Return the (x, y) coordinate for the center point of the cell that contains the specified text.  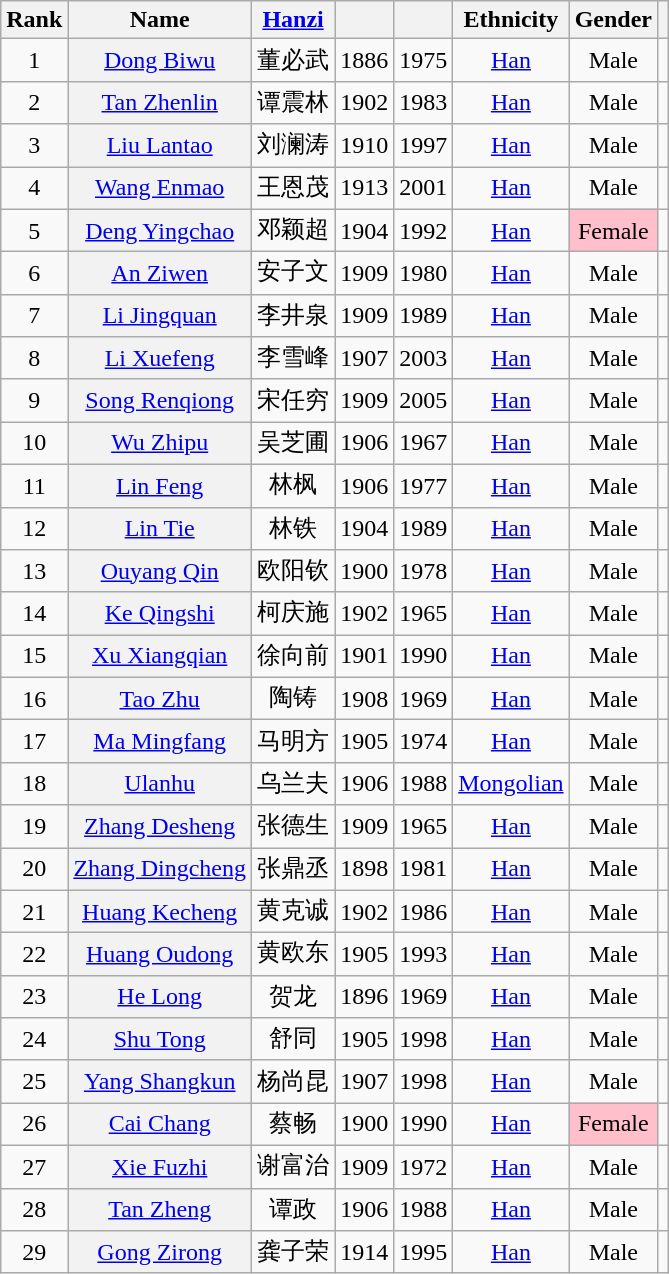
徐向前 (294, 656)
1913 (364, 188)
1992 (424, 230)
1908 (364, 698)
27 (34, 1166)
26 (34, 1124)
刘澜涛 (294, 146)
Huang Kecheng (160, 912)
13 (34, 572)
1986 (424, 912)
Tao Zhu (160, 698)
16 (34, 698)
林枫 (294, 486)
Ethnicity (511, 20)
张德生 (294, 826)
1993 (424, 954)
1967 (424, 444)
Tan Zheng (160, 1210)
Gong Zirong (160, 1252)
1975 (424, 60)
Liu Lantao (160, 146)
Gender (613, 20)
25 (34, 1082)
欧阳钦 (294, 572)
10 (34, 444)
1978 (424, 572)
黄克诚 (294, 912)
1995 (424, 1252)
1910 (364, 146)
Lin Feng (160, 486)
贺龙 (294, 996)
龚子荣 (294, 1252)
1981 (424, 870)
Xie Fuzhi (160, 1166)
马明方 (294, 742)
Name (160, 20)
1914 (364, 1252)
Li Jingquan (160, 316)
Shu Tong (160, 1040)
Xu Xiangqian (160, 656)
7 (34, 316)
李雪峰 (294, 358)
Cai Chang (160, 1124)
1886 (364, 60)
1977 (424, 486)
舒同 (294, 1040)
张鼎丞 (294, 870)
林铁 (294, 528)
Zhang Dingcheng (160, 870)
28 (34, 1210)
2003 (424, 358)
11 (34, 486)
Huang Oudong (160, 954)
1974 (424, 742)
4 (34, 188)
Deng Yingchao (160, 230)
19 (34, 826)
安子文 (294, 274)
Zhang Desheng (160, 826)
3 (34, 146)
Li Xuefeng (160, 358)
17 (34, 742)
杨尚昆 (294, 1082)
24 (34, 1040)
29 (34, 1252)
9 (34, 400)
Lin Tie (160, 528)
Ke Qingshi (160, 614)
5 (34, 230)
董必武 (294, 60)
18 (34, 784)
李井泉 (294, 316)
1983 (424, 102)
15 (34, 656)
1972 (424, 1166)
Wang Enmao (160, 188)
Rank (34, 20)
Tan Zhenlin (160, 102)
20 (34, 870)
Ulanhu (160, 784)
1997 (424, 146)
Song Renqiong (160, 400)
1898 (364, 870)
Dong Biwu (160, 60)
柯庆施 (294, 614)
14 (34, 614)
8 (34, 358)
21 (34, 912)
2 (34, 102)
1901 (364, 656)
吴芝圃 (294, 444)
1 (34, 60)
23 (34, 996)
6 (34, 274)
Hanzi (294, 20)
1896 (364, 996)
谢富治 (294, 1166)
12 (34, 528)
乌兰夫 (294, 784)
Mongolian (511, 784)
Ouyang Qin (160, 572)
邓颖超 (294, 230)
Yang Shangkun (160, 1082)
陶铸 (294, 698)
谭政 (294, 1210)
谭震林 (294, 102)
22 (34, 954)
宋任穷 (294, 400)
2001 (424, 188)
王恩茂 (294, 188)
2005 (424, 400)
Wu Zhipu (160, 444)
Ma Mingfang (160, 742)
1980 (424, 274)
He Long (160, 996)
蔡畅 (294, 1124)
An Ziwen (160, 274)
黄欧东 (294, 954)
